Scan for the cell matching the given text and deliver its [X, Y] coordinate at center. 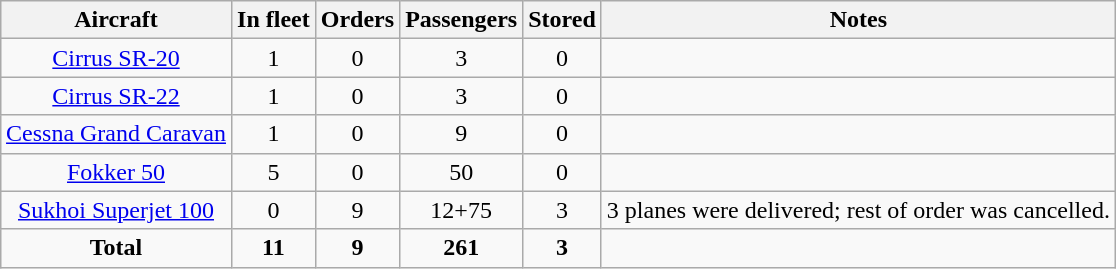
Stored [562, 20]
Cessna Grand Caravan [116, 134]
11 [274, 248]
Sukhoi Superjet 100 [116, 210]
Cirrus SR-22 [116, 96]
Cirrus SR-20 [116, 58]
3 planes were delivered; rest of order was cancelled. [858, 210]
Total [116, 248]
261 [462, 248]
50 [462, 172]
In fleet [274, 20]
5 [274, 172]
Passengers [462, 20]
Fokker 50 [116, 172]
12+75 [462, 210]
Aircraft [116, 20]
Orders [357, 20]
Notes [858, 20]
